Output the (x, y) coordinate of the center of the cell containing the given text.  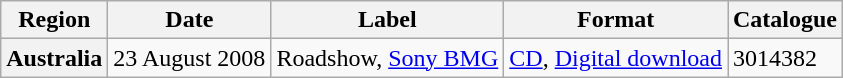
Australia (54, 58)
Catalogue (786, 20)
3014382 (786, 58)
Date (190, 20)
23 August 2008 (190, 58)
Region (54, 20)
Roadshow, Sony BMG (388, 58)
CD, Digital download (616, 58)
Label (388, 20)
Format (616, 20)
